Identify which cell holds the provided text, then report its [X, Y] central coordinate. 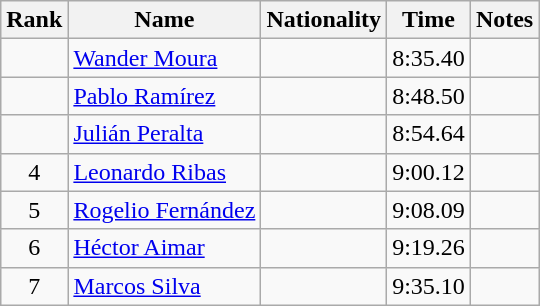
9:35.10 [429, 286]
Julián Peralta [164, 134]
Name [164, 20]
4 [34, 172]
Time [429, 20]
Rogelio Fernández [164, 210]
9:00.12 [429, 172]
7 [34, 286]
8:54.64 [429, 134]
5 [34, 210]
Héctor Aimar [164, 248]
Pablo Ramírez [164, 96]
Nationality [324, 20]
Marcos Silva [164, 286]
9:08.09 [429, 210]
9:19.26 [429, 248]
Leonardo Ribas [164, 172]
Rank [34, 20]
6 [34, 248]
Wander Moura [164, 58]
8:48.50 [429, 96]
Notes [504, 20]
8:35.40 [429, 58]
